Output the (X, Y) coordinate of the center of the cell containing the given text.  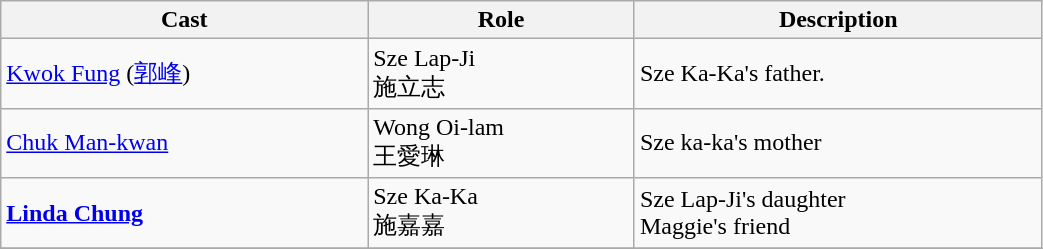
Sze Ka-Ka 施嘉嘉 (502, 213)
Kwok Fung (郭峰) (184, 74)
Description (838, 20)
Sze ka-ka's mother (838, 143)
Chuk Man-kwan (184, 143)
Cast (184, 20)
Linda Chung (184, 213)
Sze Lap-Ji 施立志 (502, 74)
Wong Oi-lam王愛琳 (502, 143)
Sze Lap-Ji's daughter Maggie's friend (838, 213)
Role (502, 20)
Sze Ka-Ka's father. (838, 74)
